Provide the (x, y) coordinate of the cell's center where the given text is located.  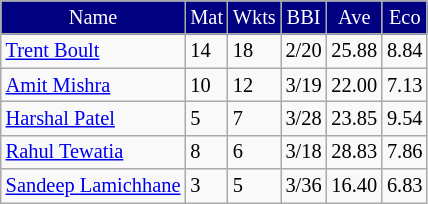
Harshal Patel (94, 118)
10 (206, 85)
22.00 (355, 85)
Name (94, 17)
16.40 (355, 186)
9.54 (404, 118)
6 (254, 152)
Wkts (254, 17)
3/36 (304, 186)
25.88 (355, 51)
12 (254, 85)
7 (254, 118)
28.83 (355, 152)
Trent Boult (94, 51)
14 (206, 51)
6.83 (404, 186)
Eco (404, 17)
Sandeep Lamichhane (94, 186)
Amit Mishra (94, 85)
2/20 (304, 51)
Ave (355, 17)
BBI (304, 17)
3 (206, 186)
3/28 (304, 118)
7.13 (404, 85)
8 (206, 152)
7.86 (404, 152)
Rahul Tewatia (94, 152)
3/19 (304, 85)
23.85 (355, 118)
Mat (206, 17)
8.84 (404, 51)
18 (254, 51)
3/18 (304, 152)
